Return the (x, y) coordinate for the center point of the cell that contains the specified text.  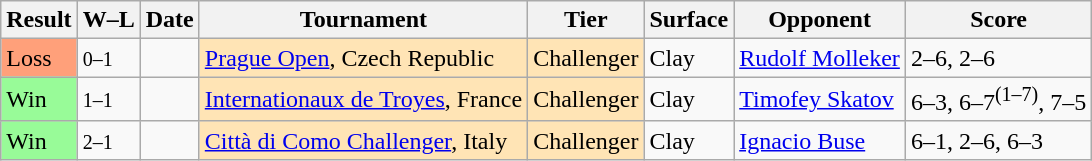
Opponent (820, 20)
Rudolf Molleker (820, 58)
0–1 (108, 58)
1–1 (108, 100)
Tier (586, 20)
6–3, 6–7(1–7), 7–5 (998, 100)
Città di Como Challenger, Italy (363, 140)
W–L (108, 20)
Score (998, 20)
Loss (39, 58)
Internationaux de Troyes, France (363, 100)
Timofey Skatov (820, 100)
Tournament (363, 20)
Surface (689, 20)
Date (170, 20)
2–1 (108, 140)
2–6, 2–6 (998, 58)
Result (39, 20)
Prague Open, Czech Republic (363, 58)
Ignacio Buse (820, 140)
6–1, 2–6, 6–3 (998, 140)
